Detect which cell encompasses the target text, then output its (x, y) center coordinate. 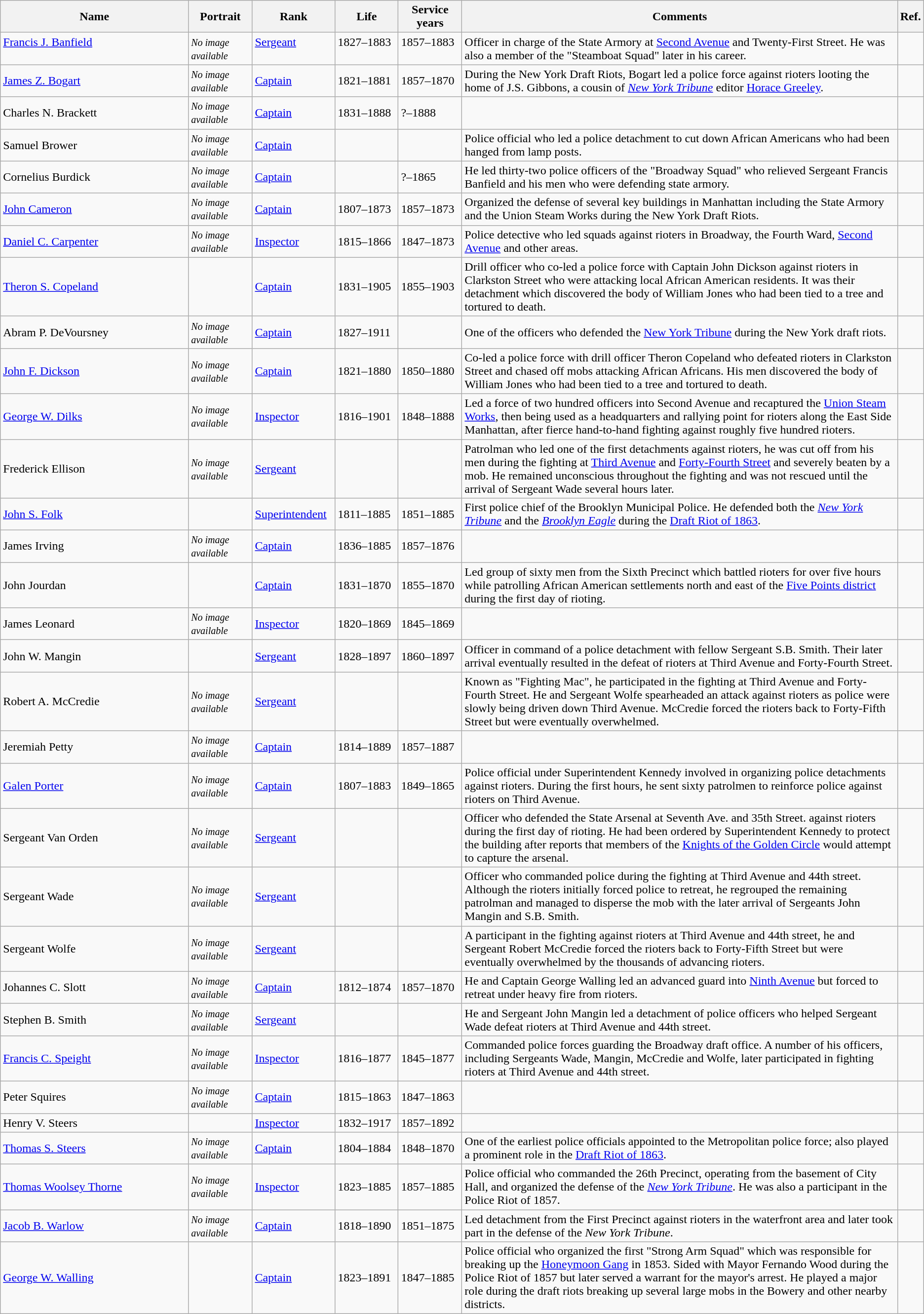
He led thirty-two police officers of the "Broadway Squad" who relieved Sergeant Francis Banfield and his men who were defending state armory. (680, 177)
1812–1874 (367, 988)
1832–1917 (367, 1122)
Sergeant Wolfe (95, 949)
1831–1905 (367, 286)
Henry V. Steers (95, 1122)
Police official who led a police detachment to cut down African Americans who had been hanged from lamp posts. (680, 145)
Daniel C. Carpenter (95, 241)
1818–1890 (367, 1226)
He and Sergeant John Mangin led a detachment of police officers who helped Sergeant Wade defeat rioters at Third Avenue and 44th street. (680, 1019)
1815–1863 (367, 1097)
1807–1883 (367, 786)
Officer in charge of the State Armory at Second Avenue and Twenty-First Street. He was also a member of the "Steamboat Squad" later in his career. (680, 48)
Francis C. Speight (95, 1058)
1831–1870 (367, 585)
1823–1885 (367, 1187)
John S. Folk (95, 515)
Thomas Woolsey Thorne (95, 1187)
1845–1877 (430, 1058)
Service years (430, 17)
Jeremiah Petty (95, 747)
Ref. (910, 17)
1820–1869 (367, 624)
1850–1880 (430, 371)
1831–1888 (367, 113)
Rank (294, 17)
1860–1897 (430, 656)
Sergeant Van Orden (95, 837)
Cornelius Burdick (95, 177)
Superintendent (294, 515)
1836–1885 (367, 546)
1845–1869 (430, 624)
Frederick Ellison (95, 469)
1857–1876 (430, 546)
Robert A. McCredie (95, 701)
John F. Dickson (95, 371)
1848–1870 (430, 1149)
1857–1873 (430, 209)
Johannes C. Slott (95, 988)
1847–1863 (430, 1097)
Galen Porter (95, 786)
1849–1865 (430, 786)
1851–1875 (430, 1226)
Led detachment from the First Precinct against rioters in the waterfront area and later took part in the defense of the New York Tribune. (680, 1226)
Peter Squires (95, 1097)
Theron S. Copeland (95, 286)
1857–1885 (430, 1187)
Francis J. Banfield (95, 48)
John Cameron (95, 209)
?–1865 (430, 177)
Samuel Brower (95, 145)
1804–1884 (367, 1149)
1851–1885 (430, 515)
Thomas S. Steers (95, 1149)
1828–1897 (367, 656)
1816–1877 (367, 1058)
Jacob B. Warlow (95, 1226)
Sergeant Wade (95, 897)
Abram P. DeVoursney (95, 332)
1847–1873 (430, 241)
Life (367, 17)
1811–1885 (367, 515)
Name (95, 17)
1823–1891 (367, 1278)
1814–1889 (367, 747)
1827–1911 (367, 332)
1827–1883 (367, 48)
James Irving (95, 546)
1821–1880 (367, 371)
Police detective who led squads against rioters in Broadway, the Fourth Ward, Second Avenue and other areas. (680, 241)
Comments (680, 17)
John W. Mangin (95, 656)
Charles N. Brackett (95, 113)
One of the officers who defended the New York Tribune during the New York draft riots. (680, 332)
1855–1903 (430, 286)
First police chief of the Brooklyn Municipal Police. He defended both the New York Tribune and the Brooklyn Eagle during the Draft Riot of 1863. (680, 515)
One of the earliest police officials appointed to the Metropolitan police force; also played a prominent role in the Draft Riot of 1863. (680, 1149)
1821–1881 (367, 81)
1816–1901 (367, 416)
Portrait (220, 17)
1807–1873 (367, 209)
1815–1866 (367, 241)
Organized the defense of several key buildings in Manhattan including the State Armory and the Union Steam Works during the New York Draft Riots. (680, 209)
1857–1883 (430, 48)
1855–1870 (430, 585)
Stephen B. Smith (95, 1019)
?–1888 (430, 113)
George W. Walling (95, 1278)
1847–1885 (430, 1278)
He and Captain George Walling led an advanced guard into Ninth Avenue but forced to retreat under heavy fire from rioters. (680, 988)
1857–1887 (430, 747)
1848–1888 (430, 416)
James Leonard (95, 624)
1857–1892 (430, 1122)
James Z. Bogart (95, 81)
John Jourdan (95, 585)
George W. Dilks (95, 416)
